From the cell containing the given text, extract its center point as (X, Y) coordinate. 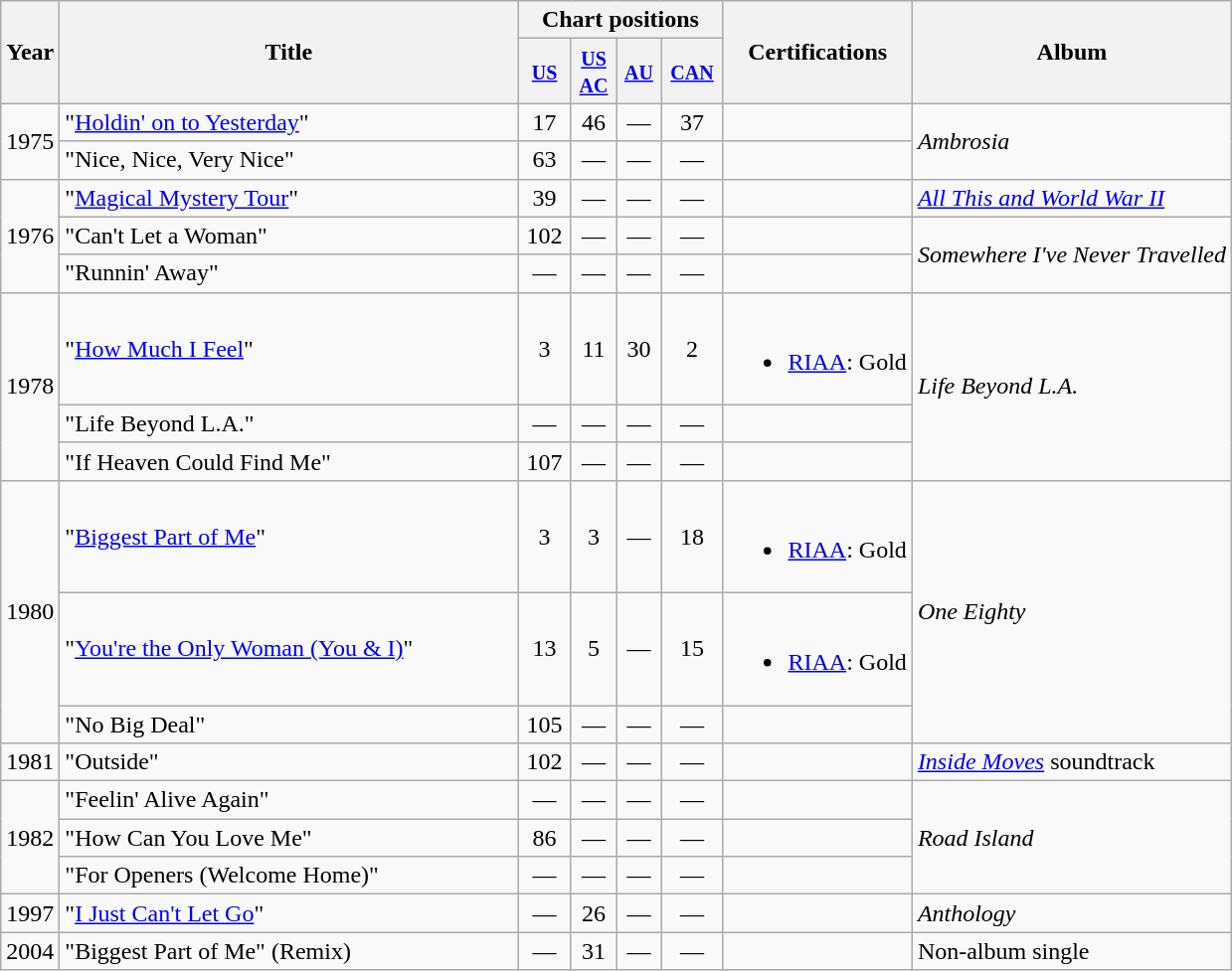
1981 (30, 762)
"Nice, Nice, Very Nice" (288, 160)
105 (545, 725)
2004 (30, 951)
Somewhere I've Never Travelled (1072, 254)
5 (593, 648)
"Magical Mystery Tour" (288, 198)
1997 (30, 913)
30 (638, 348)
"Biggest Part of Me" (288, 537)
"Can't Let a Woman" (288, 236)
2 (692, 348)
Ambrosia (1072, 141)
"If Heaven Could Find Me" (288, 461)
Non-album single (1072, 951)
63 (545, 160)
15 (692, 648)
1978 (30, 386)
1980 (30, 611)
17 (545, 122)
AU (638, 72)
Inside Moves soundtrack (1072, 762)
US (545, 72)
"I Just Can't Let Go" (288, 913)
13 (545, 648)
"Outside" (288, 762)
1975 (30, 141)
11 (593, 348)
46 (593, 122)
Year (30, 52)
"Biggest Part of Me" (Remix) (288, 951)
18 (692, 537)
Life Beyond L.A. (1072, 386)
"No Big Deal" (288, 725)
1982 (30, 838)
Album (1072, 52)
"Life Beyond L.A." (288, 423)
107 (545, 461)
All This and World War II (1072, 198)
"For Openers (Welcome Home)" (288, 876)
"How Much I Feel" (288, 348)
1976 (30, 236)
CAN (692, 72)
"Holdin' on to Yesterday" (288, 122)
31 (593, 951)
"How Can You Love Me" (288, 838)
37 (692, 122)
86 (545, 838)
39 (545, 198)
26 (593, 913)
"Runnin' Away" (288, 273)
"You're the Only Woman (You & I)" (288, 648)
USAC (593, 72)
Title (288, 52)
"Feelin' Alive Again" (288, 800)
Anthology (1072, 913)
Chart positions (620, 20)
One Eighty (1072, 611)
Road Island (1072, 838)
Certifications (817, 52)
